Scan for the cell matching the given text and deliver its (x, y) coordinate at center. 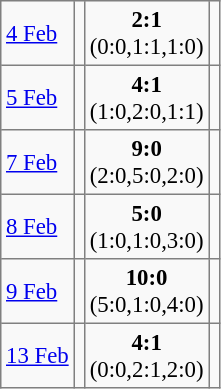
2:1(0:0,1:1,1:0) (146, 33)
9 Feb (38, 291)
10:0(5:0,1:0,4:0) (146, 291)
5:0(1:0,1:0,3:0) (146, 226)
9:0(2:0,5:0,2:0) (146, 162)
13 Feb (38, 355)
7 Feb (38, 162)
5 Feb (38, 97)
4:1(0:0,2:1,2:0) (146, 355)
4 Feb (38, 33)
8 Feb (38, 226)
4:1(1:0,2:0,1:1) (146, 97)
